Capture the cell that displays the provided text and extract its (x, y) central coordinate. 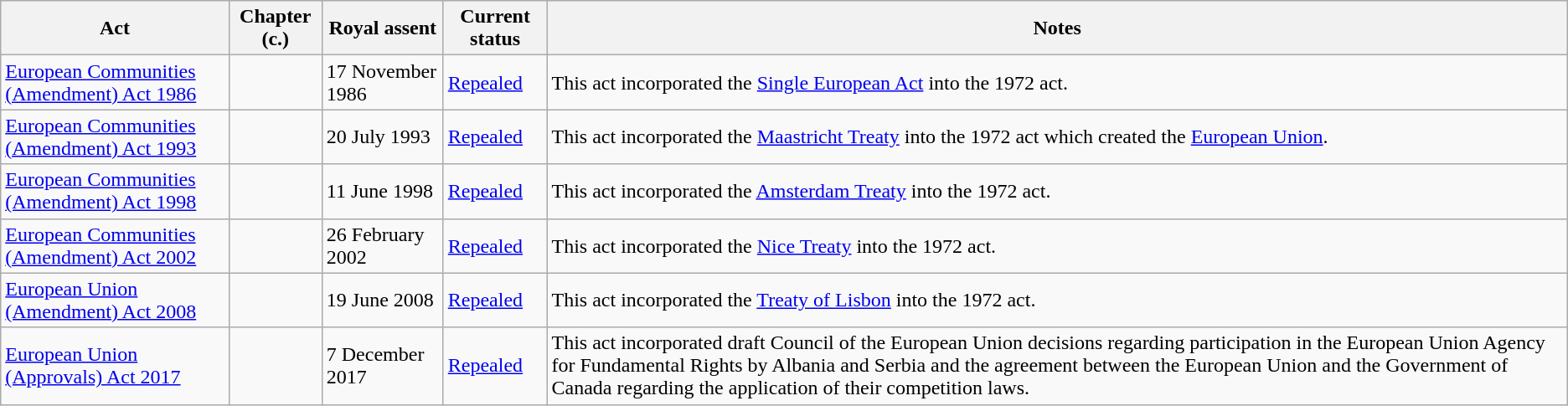
European Union (Approvals) Act 2017 (116, 366)
Chapter (c.) (275, 28)
European Communities (Amendment) Act 1986 (116, 82)
19 June 2008 (382, 300)
26 February 2002 (382, 246)
17 November 1986 (382, 82)
This act incorporated the Nice Treaty into the 1972 act. (1057, 246)
This act incorporated the Single European Act into the 1972 act. (1057, 82)
European Communities (Amendment) Act 1998 (116, 191)
Royal assent (382, 28)
This act incorporated the Treaty of Lisbon into the 1972 act. (1057, 300)
European Communities (Amendment) Act 2002 (116, 246)
European Union (Amendment) Act 2008 (116, 300)
European Communities (Amendment) Act 1993 (116, 137)
This act incorporated the Amsterdam Treaty into the 1972 act. (1057, 191)
This act incorporated the Maastricht Treaty into the 1972 act which created the European Union. (1057, 137)
20 July 1993 (382, 137)
7 December 2017 (382, 366)
Act (116, 28)
Current status (495, 28)
Notes (1057, 28)
11 June 1998 (382, 191)
